Identify which cell holds the provided text, then report its (x, y) central coordinate. 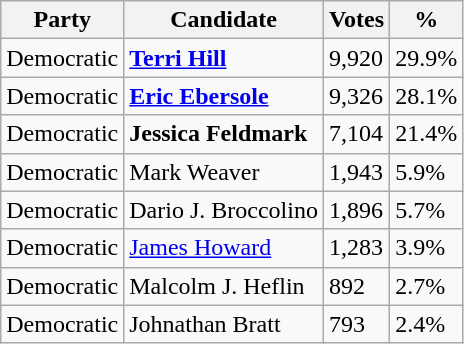
Malcolm J. Heflin (224, 286)
793 (356, 324)
5.7% (426, 210)
3.9% (426, 248)
Johnathan Bratt (224, 324)
Mark Weaver (224, 172)
9,920 (356, 58)
1,283 (356, 248)
Jessica Feldmark (224, 134)
9,326 (356, 96)
2.7% (426, 286)
1,896 (356, 210)
James Howard (224, 248)
Candidate (224, 20)
Votes (356, 20)
28.1% (426, 96)
Terri Hill (224, 58)
Eric Ebersole (224, 96)
5.9% (426, 172)
892 (356, 286)
2.4% (426, 324)
Party (62, 20)
% (426, 20)
Dario J. Broccolino (224, 210)
7,104 (356, 134)
21.4% (426, 134)
1,943 (356, 172)
29.9% (426, 58)
